Pinpoint the cell where the given text exists, returning its [x, y] midpoint coordinate. 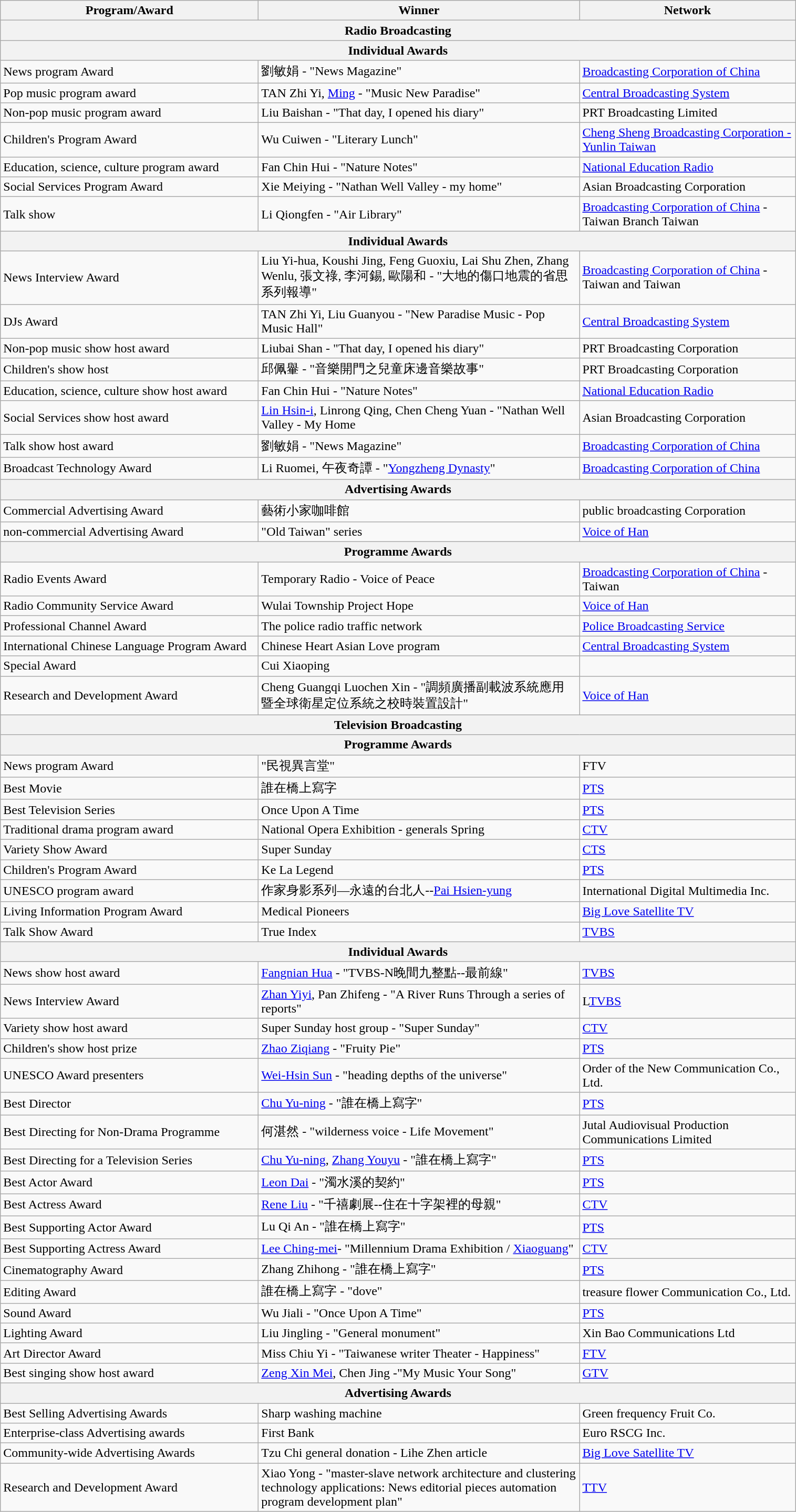
Cheng Guangqi Luochen Xin - "調頻廣播副載波系統應用暨全球衛星定位系統之校時裝置設計" [419, 695]
Best Supporting Actress Award [129, 1248]
Variety Show Award [129, 849]
True Index [419, 932]
Social Services Program Award [129, 187]
Chu Yu-ning, Zhang Youyu - "誰在橋上寫字" [419, 1161]
Li Qiongfen - "Air Library" [419, 214]
Zeng Xin Mei, Chen Jing -"My Music Your Song" [419, 1373]
邱佩轝 - "音樂開門之兒童床邊音樂故事" [419, 370]
LTVBS [687, 1001]
Broadcasting Corporation of China - Taiwan Branch Taiwan [687, 214]
Chinese Heart Asian Love program [419, 646]
Program/Award [129, 11]
Temporary Radio - Voice of Peace [419, 579]
Rene Liu - "千禧劇展--住在十字架裡的母親" [419, 1205]
Cui Xiaoping [419, 666]
Education, science, culture program award [129, 167]
Best Directing for a Television Series [129, 1161]
Best Supporting Actor Award [129, 1227]
Order of the New Communication Co., Ltd. [687, 1076]
Ke La Legend [419, 869]
Zhao Ziqiang - "Fruity Pie" [419, 1048]
Wulai Township Project Hope [419, 606]
Best Actor Award [129, 1183]
Xiao Yong - "master-slave network architecture and clustering technology applications: News editorial pieces automation program development plan" [419, 1487]
Li Ruomei, 午夜奇譚 - "Yongzheng Dynasty" [419, 468]
Tzu Chi general donation - Lihe Zhen article [419, 1453]
Broadcast Technology Award [129, 468]
First Bank [419, 1433]
Best Director [129, 1104]
International Digital Multimedia Inc. [687, 891]
Liu Jingling - "General monument" [419, 1333]
Variety show host award [129, 1028]
Radio Events Award [129, 579]
Children's show host [129, 370]
CTS [687, 849]
Non-pop music program award [129, 113]
Best Directing for Non-Drama Programme [129, 1132]
Zhang Zhihong - "誰在橋上寫字" [419, 1270]
Winner [419, 11]
GTV [687, 1373]
Education, science, culture show host award [129, 391]
Miss Chiu Yi - "Taiwanese writer Theater - Happiness" [419, 1353]
Cinematography Award [129, 1270]
Television Broadcasting [398, 725]
Lee Ching-mei- "Millennium Drama Exhibition / Xiaoguang" [419, 1248]
Wu Cuiwen - "Literary Lunch" [419, 140]
DJs Award [129, 321]
Social Services show host award [129, 418]
Once Upon A Time [419, 809]
public broadcasting Corporation [687, 510]
Zhan Yiyi, Pan Zhifeng - "A River Runs Through a series of reports" [419, 1001]
UNESCO program award [129, 891]
誰在橋上寫字 - "dove" [419, 1292]
Radio Broadcasting [398, 30]
PRT Broadcasting Limited [687, 113]
Children's show host prize [129, 1048]
Sharp washing machine [419, 1413]
"Old Taiwan" series [419, 532]
Cheng Sheng Broadcasting Corporation - Yunlin Taiwan [687, 140]
International Chinese Language Program Award [129, 646]
Lu Qi An - "誰在橋上寫字" [419, 1227]
National Opera Exhibition - generals Spring [419, 829]
Sound Award [129, 1313]
Best singing show host award [129, 1373]
Lighting Award [129, 1333]
Talk show [129, 214]
Radio Community Service Award [129, 606]
Liubai Shan - "That day, I opened his diary" [419, 348]
Pop music program award [129, 93]
Chu Yu-ning - "誰在橋上寫字" [419, 1104]
Professional Channel Award [129, 626]
Talk Show Award [129, 932]
Green frequency Fruit Co. [687, 1413]
Super Sunday host group - "Super Sunday" [419, 1028]
Network [687, 11]
Best Television Series [129, 809]
Broadcasting Corporation of China - Taiwan and Taiwan [687, 277]
Editing Award [129, 1292]
Leon Dai - "濁水溪的契約" [419, 1183]
Talk show host award [129, 446]
TAN Zhi Yi, Liu Guanyou - "New Paradise Music - Pop Music Hall" [419, 321]
Liu Yi-hua, Koushi Jing, Feng Guoxiu, Lai Shu Zhen, Zhang Wenlu, 張文祿, 李河錫, 歐陽和 - "大地的傷口地震的省思系列報導" [419, 277]
Enterprise-class Advertising awards [129, 1433]
Medical Pioneers [419, 912]
誰在橋上寫字 [419, 789]
Best Movie [129, 789]
Xie Meiying - "Nathan Well Valley - my home" [419, 187]
UNESCO Award presenters [129, 1076]
Community-wide Advertising Awards [129, 1453]
"民視異言堂" [419, 766]
Lin Hsin-i, Linrong Qing, Chen Cheng Yuan - "Nathan Well Valley - My Home [419, 418]
treasure flower Communication Co., Ltd. [687, 1292]
Wu Jiali - "Once Upon A Time" [419, 1313]
Special Award [129, 666]
Best Selling Advertising Awards [129, 1413]
Wei-Hsin Sun - "heading depths of the universe" [419, 1076]
Police Broadcasting Service [687, 626]
Super Sunday [419, 849]
Euro RSCG Inc. [687, 1433]
Xin Bao Communications Ltd [687, 1333]
何湛然 - "wilderness voice - Life Movement" [419, 1132]
News show host award [129, 973]
TTV [687, 1487]
Commercial Advertising Award [129, 510]
Liu Baishan - "That day, I opened his diary" [419, 113]
The police radio traffic network [419, 626]
non-commercial Advertising Award [129, 532]
TAN Zhi Yi, Ming - "Music New Paradise" [419, 93]
Best Actress Award [129, 1205]
作家身影系列—永遠的台北人--Pai Hsien-yung [419, 891]
Traditional drama program award [129, 829]
Living Information Program Award [129, 912]
Art Director Award [129, 1353]
Broadcasting Corporation of China - Taiwan [687, 579]
Fangnian Hua - "TVBS-N晚間九整點--最前線" [419, 973]
藝術小家咖啡館 [419, 510]
Jutal Audiovisual Production Communications Limited [687, 1132]
Non-pop music show host award [129, 348]
